Output the (x, y) coordinate of the center of the cell containing the given text.  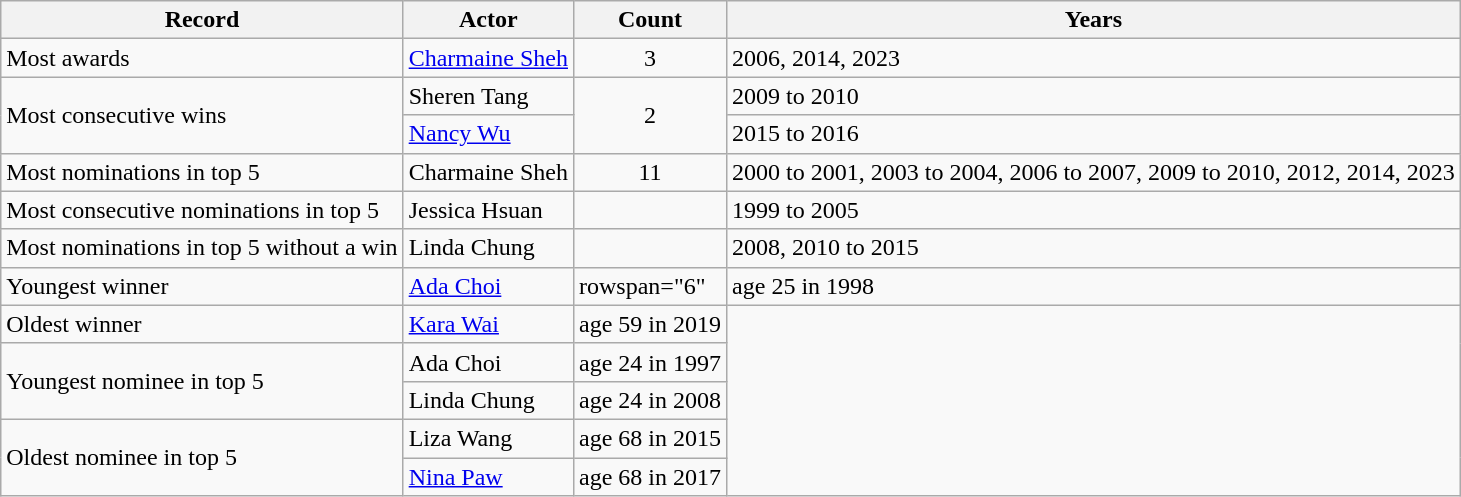
Oldest winner (202, 324)
age 68 in 2015 (650, 438)
Liza Wang (488, 438)
Actor (488, 20)
Youngest nominee in top 5 (202, 381)
Record (202, 20)
Oldest nominee in top 5 (202, 457)
Jessica Hsuan (488, 210)
Most awards (202, 58)
Years (1094, 20)
age 68 in 2017 (650, 477)
age 59 in 2019 (650, 324)
2015 to 2016 (1094, 134)
rowspan="6" (650, 286)
Count (650, 20)
3 (650, 58)
Kara Wai (488, 324)
Most consecutive nominations in top 5 (202, 210)
2006, 2014, 2023 (1094, 58)
Most nominations in top 5 without a win (202, 248)
Nina Paw (488, 477)
Most nominations in top 5 (202, 172)
11 (650, 172)
Nancy Wu (488, 134)
age 24 in 1997 (650, 362)
2009 to 2010 (1094, 96)
2008, 2010 to 2015 (1094, 248)
Sheren Tang (488, 96)
Youngest winner (202, 286)
2 (650, 115)
1999 to 2005 (1094, 210)
age 25 in 1998 (1094, 286)
2000 to 2001, 2003 to 2004, 2006 to 2007, 2009 to 2010, 2012, 2014, 2023 (1094, 172)
Most consecutive wins (202, 115)
age 24 in 2008 (650, 400)
